For the text-containing cell, return its midpoint in (X, Y) coordinate format. 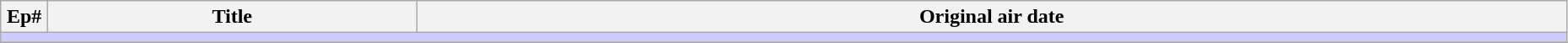
Original air date (992, 17)
Title (232, 17)
Ep# (24, 17)
